From the cell containing the given text, extract its center point as (x, y) coordinate. 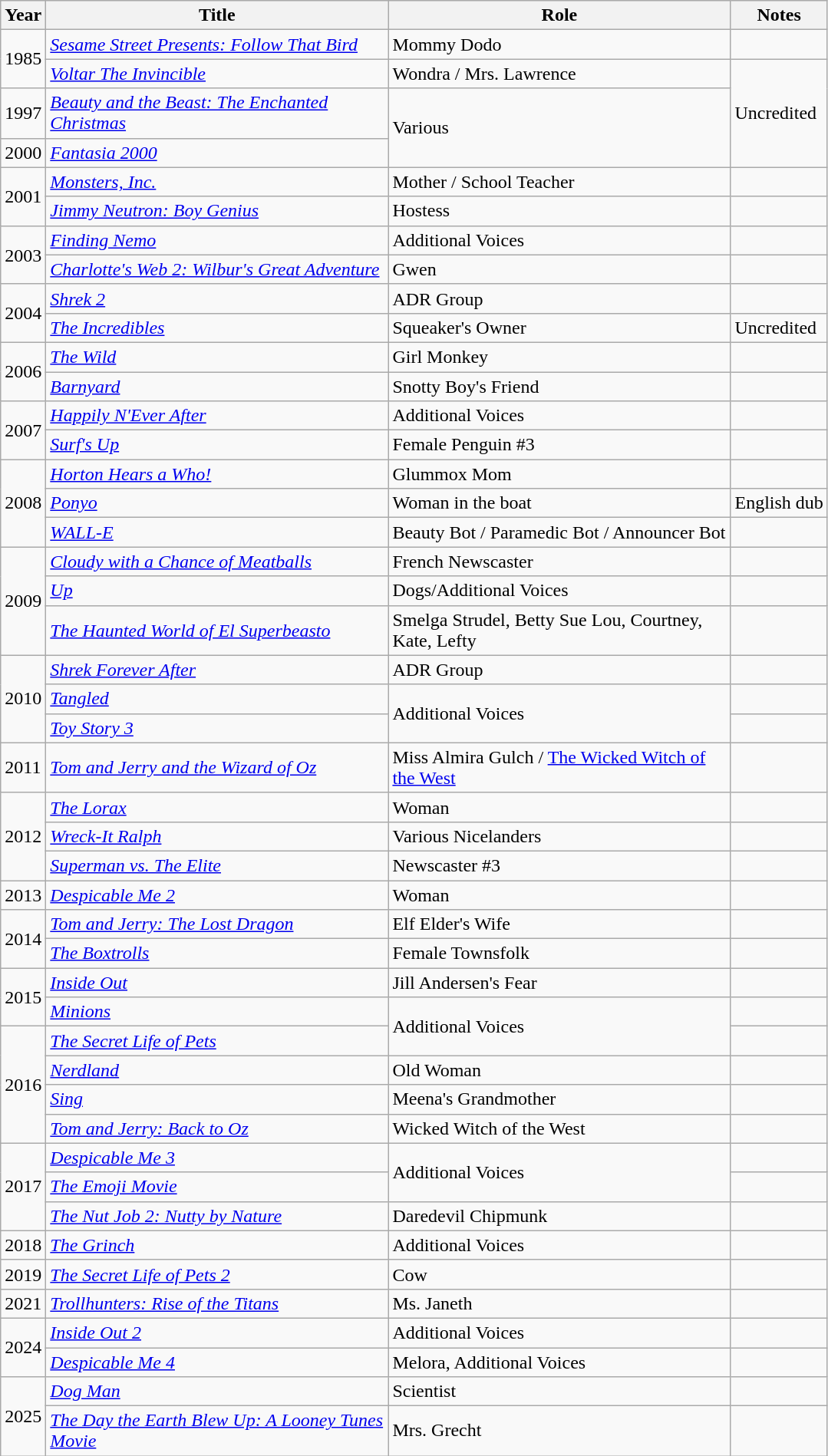
2007 (23, 430)
Tom and Jerry: Back to Oz (217, 1128)
Toy Story 3 (217, 728)
2018 (23, 1245)
Female Penguin #3 (559, 445)
2014 (23, 939)
Mrs. Grecht (559, 1431)
Despicable Me 3 (217, 1158)
Inside Out 2 (217, 1332)
Despicable Me 4 (217, 1362)
Up (217, 591)
The Grinch (217, 1245)
2009 (23, 601)
Wicked Witch of the West (559, 1128)
2024 (23, 1347)
Cloudy with a Chance of Meatballs (217, 562)
The Secret Life of Pets (217, 1041)
2021 (23, 1303)
2001 (23, 196)
The Secret Life of Pets 2 (217, 1274)
Meena's Grandmother (559, 1099)
2015 (23, 997)
The Day the Earth Blew Up: A Looney Tunes Movie (217, 1431)
French Newscaster (559, 562)
2019 (23, 1274)
Shrek 2 (217, 298)
Happily N'Ever After (217, 416)
Tom and Jerry and the Wizard of Oz (217, 767)
2008 (23, 503)
2016 (23, 1085)
Dogs/Additional Voices (559, 591)
2006 (23, 371)
Daredevil Chipmunk (559, 1216)
Minions (217, 1012)
2011 (23, 767)
Beauty and the Beast: The Enchanted Christmas (217, 114)
Female Townsfolk (559, 954)
Finding Nemo (217, 240)
Woman in the boat (559, 503)
Fantasia 2000 (217, 153)
The Incredibles (217, 328)
Snotty Boy's Friend (559, 386)
2000 (23, 153)
Sesame Street Presents: Follow That Bird (217, 44)
The Haunted World of El Superbeasto (217, 631)
Cow (559, 1274)
The Nut Job 2: Nutty by Nature (217, 1216)
Ms. Janeth (559, 1303)
Jimmy Neutron: Boy Genius (217, 211)
Voltar The Invincible (217, 74)
Tom and Jerry: The Lost Dragon (217, 924)
Wreck-It Ralph (217, 836)
2010 (23, 699)
The Lorax (217, 807)
Beauty Bot / Paramedic Bot / Announcer Bot (559, 532)
Various (559, 127)
Year (23, 15)
Barnyard (217, 386)
Horton Hears a Who! (217, 474)
2017 (23, 1187)
Girl Monkey (559, 357)
Monsters, Inc. (217, 182)
Shrek Forever After (217, 670)
Elf Elder's Wife (559, 924)
2003 (23, 255)
Mother / School Teacher (559, 182)
WALL-E (217, 532)
Various Nicelanders (559, 836)
The Emoji Movie (217, 1187)
Smelga Strudel, Betty Sue Lou, Courtney, Kate, Lefty (559, 631)
Gwen (559, 269)
Surf's Up (217, 445)
Role (559, 15)
Hostess (559, 211)
Tangled (217, 699)
Inside Out (217, 983)
Newscaster #3 (559, 865)
Charlotte's Web 2: Wilbur's Great Adventure (217, 269)
2004 (23, 313)
The Boxtrolls (217, 954)
Despicable Me 2 (217, 895)
Scientist (559, 1392)
Miss Almira Gulch / The Wicked Witch of the West (559, 767)
Old Woman (559, 1070)
Sing (217, 1099)
Notes (779, 15)
Dog Man (217, 1392)
Nerdland (217, 1070)
2013 (23, 895)
Wondra / Mrs. Lawrence (559, 74)
2012 (23, 836)
Superman vs. The Elite (217, 865)
2025 (23, 1416)
Mommy Dodo (559, 44)
Jill Andersen's Fear (559, 983)
English dub (779, 503)
1997 (23, 114)
Trollhunters: Rise of the Titans (217, 1303)
Ponyo (217, 503)
Squeaker's Owner (559, 328)
The Wild (217, 357)
Glummox Mom (559, 474)
1985 (23, 59)
Melora, Additional Voices (559, 1362)
Title (217, 15)
